From the cell containing the given text, extract its center point as (X, Y) coordinate. 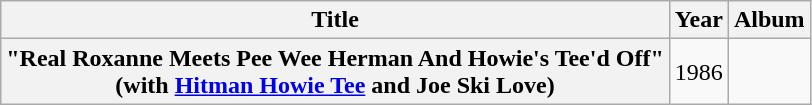
"Real Roxanne Meets Pee Wee Herman And Howie's Tee'd Off"(with Hitman Howie Tee and Joe Ski Love) (336, 72)
Album (769, 20)
Year (698, 20)
1986 (698, 72)
Title (336, 20)
